Capture the cell that displays the provided text and extract its (X, Y) central coordinate. 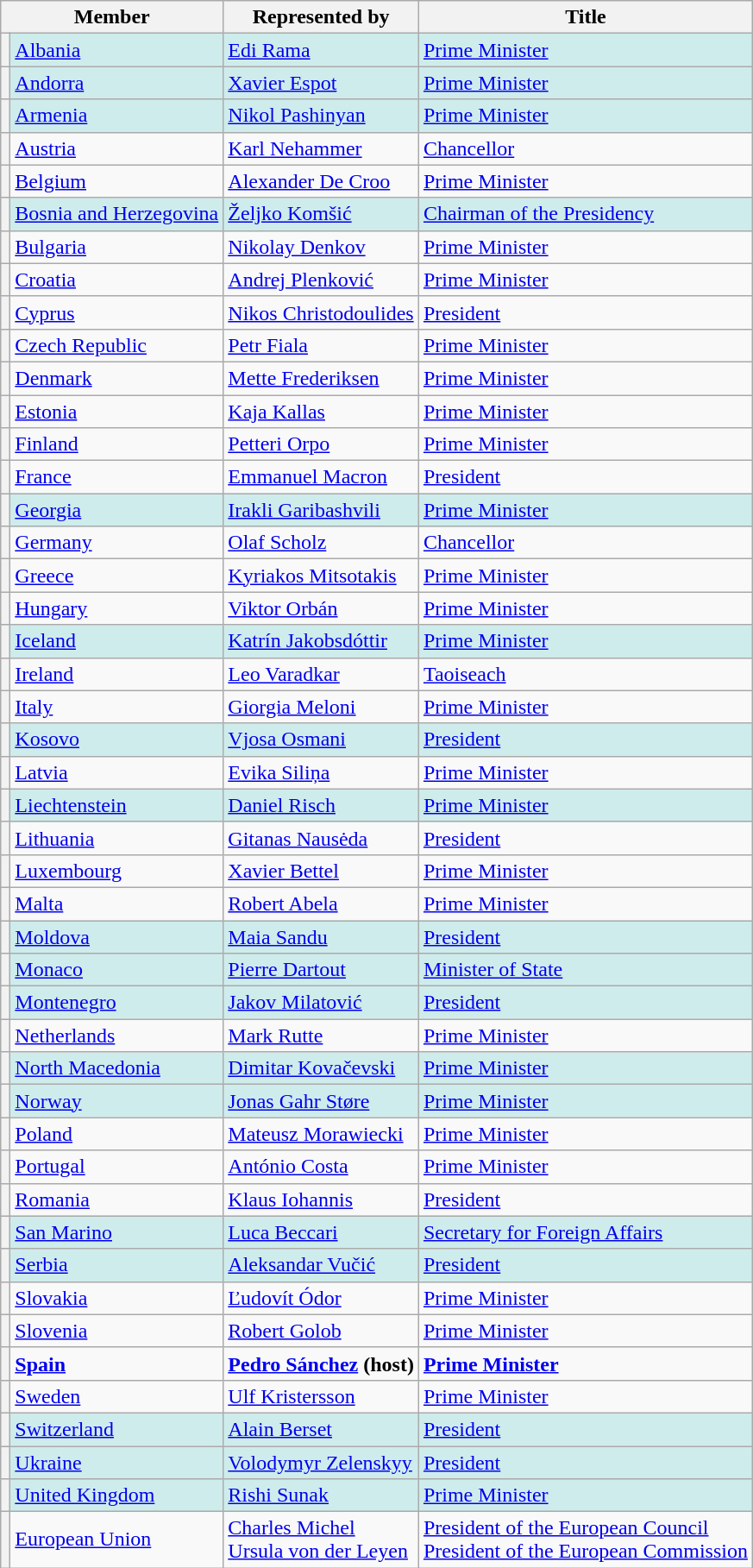
Hungary (117, 608)
Volodymyr Zelenskyy (321, 1463)
Pierre Dartout (321, 970)
Maia Sandu (321, 936)
Title (585, 17)
Croatia (117, 280)
Luca Beccari (321, 1232)
Lithuania (117, 838)
Edi Rama (321, 50)
Željko Komšić (321, 214)
Austria (117, 148)
Jakov Milatović (321, 1003)
Romania (117, 1200)
Czech Republic (117, 345)
Bosnia and Herzegovina (117, 214)
Alain Berset (321, 1429)
United Kingdom (117, 1496)
Liechtenstein (117, 805)
Represented by (321, 17)
Norway (117, 1101)
Mark Rutte (321, 1036)
Georgia (117, 510)
Taoiseach (585, 674)
Mette Frederiksen (321, 378)
Robert Abela (321, 904)
Evika Siliņa (321, 772)
Switzerland (117, 1429)
Andrej Plenković (321, 280)
Leo Varadkar (321, 674)
Kosovo (117, 740)
Aleksandar Vučić (321, 1265)
Malta (117, 904)
Bulgaria (117, 247)
Slovakia (117, 1298)
San Marino (117, 1232)
Olaf Scholz (321, 543)
Moldova (117, 936)
Sweden (117, 1396)
President of the European CouncilPresident of the European Commission (585, 1540)
Luxembourg (117, 871)
European Union (117, 1540)
Petr Fiala (321, 345)
Charles MichelUrsula von der Leyen (321, 1540)
Latvia (117, 772)
Jonas Gahr Støre (321, 1101)
Iceland (117, 641)
Italy (117, 707)
Pedro Sánchez (host) (321, 1363)
Slovenia (117, 1331)
Petteri Orpo (321, 444)
France (117, 477)
Cyprus (117, 312)
Dimitar Kovačevski (321, 1068)
Germany (117, 543)
Armenia (117, 116)
Kyriakos Mitsotakis (321, 576)
António Costa (321, 1167)
Minister of State (585, 970)
Irakli Garibashvili (321, 510)
Daniel Risch (321, 805)
Xavier Espot (321, 83)
Poland (117, 1134)
Secretary for Foreign Affairs (585, 1232)
Chairman of the Presidency (585, 214)
Estonia (117, 412)
Serbia (117, 1265)
Ulf Kristersson (321, 1396)
Ukraine (117, 1463)
Finland (117, 444)
Mateusz Morawiecki (321, 1134)
Ľudovít Ódor (321, 1298)
Katrín Jakobsdóttir (321, 641)
Emmanuel Macron (321, 477)
North Macedonia (117, 1068)
Vjosa Osmani (321, 740)
Nikos Christodoulides (321, 312)
Kaja Kallas (321, 412)
Gitanas Nausėda (321, 838)
Ireland (117, 674)
Portugal (117, 1167)
Rishi Sunak (321, 1496)
Xavier Bettel (321, 871)
Member (112, 17)
Netherlands (117, 1036)
Montenegro (117, 1003)
Robert Golob (321, 1331)
Klaus Iohannis (321, 1200)
Alexander De Croo (321, 181)
Giorgia Meloni (321, 707)
Nikolay Denkov (321, 247)
Greece (117, 576)
Belgium (117, 181)
Denmark (117, 378)
Andorra (117, 83)
Albania (117, 50)
Karl Nehammer (321, 148)
Spain (117, 1363)
Nikol Pashinyan (321, 116)
Monaco (117, 970)
Viktor Orbán (321, 608)
